Return the (x, y) coordinate for the center point of the cell that contains the specified text.  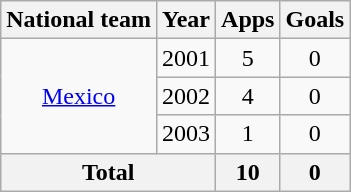
2002 (186, 96)
National team (79, 20)
1 (248, 134)
Apps (248, 20)
Year (186, 20)
Mexico (79, 96)
2001 (186, 58)
Total (108, 172)
10 (248, 172)
Goals (315, 20)
5 (248, 58)
4 (248, 96)
2003 (186, 134)
